Find where the given text appears and provide that cell's center as (x, y) coordinate. 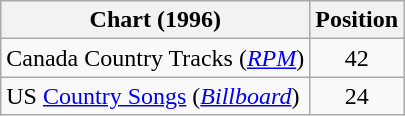
Position (357, 20)
Chart (1996) (156, 20)
US Country Songs (Billboard) (156, 96)
Canada Country Tracks (RPM) (156, 58)
24 (357, 96)
42 (357, 58)
